Pinpoint the cell where the given text exists, returning its [X, Y] midpoint coordinate. 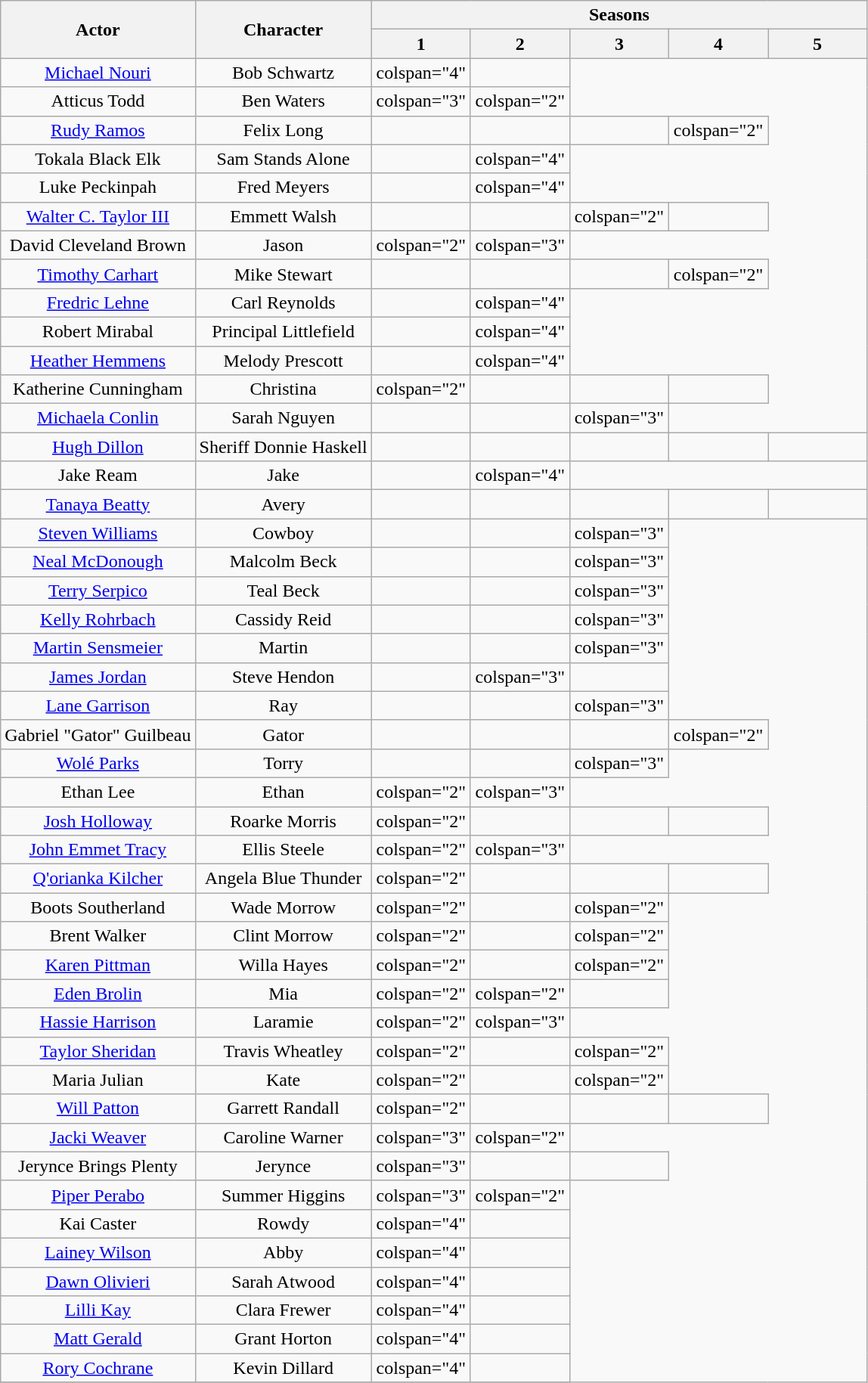
Will Patton [98, 1109]
Summer Higgins [283, 1195]
Jacki Weaver [98, 1137]
Jake [283, 476]
Kai Caster [98, 1223]
Abby [283, 1252]
Steven Williams [98, 533]
Carl Reynolds [283, 302]
Sarah Atwood [283, 1282]
Robert Mirabal [98, 331]
Grant Horton [283, 1339]
Kate [283, 1080]
Ethan Lee [98, 792]
Martin [283, 648]
1 [420, 44]
Lane Garrison [98, 705]
Wolé Parks [98, 763]
Sheriff Donnie Haskell [283, 447]
Kevin Dillard [283, 1368]
Seasons [618, 15]
Ellis Steele [283, 850]
Character [283, 29]
Ray [283, 705]
Mike Stewart [283, 274]
Matt Gerald [98, 1339]
Clint Morrow [283, 936]
Dawn Olivieri [98, 1282]
Karen Pittman [98, 965]
Gabriel "Gator" Guilbeau [98, 734]
Jake Ream [98, 476]
3 [618, 44]
Ethan [283, 792]
Laramie [283, 1022]
Clara Frewer [283, 1310]
Principal Littlefield [283, 331]
Katherine Cunningham [98, 389]
Fredric Lehne [98, 302]
Luke Peckinpah [98, 188]
Travis Wheatley [283, 1051]
Jerynce Brings Plenty [98, 1166]
Michael Nouri [98, 73]
Rudy Ramos [98, 130]
5 [818, 44]
Jerynce [283, 1166]
Sarah Nguyen [283, 418]
Atticus Todd [98, 101]
Josh Holloway [98, 820]
Roarke Morris [283, 820]
Tokala Black Elk [98, 159]
Eden Brolin [98, 994]
4 [718, 44]
Tanaya Beatty [98, 504]
Walter C. Taylor III [98, 216]
Q'orianka Kilcher [98, 879]
Kelly Rohrbach [98, 619]
Rory Cochrane [98, 1368]
John Emmet Tracy [98, 850]
Hassie Harrison [98, 1022]
Brent Walker [98, 936]
Malcolm Beck [283, 562]
Heather Hemmens [98, 361]
Boots Southerland [98, 907]
Gator [283, 734]
Fred Meyers [283, 188]
Mia [283, 994]
Actor [98, 29]
Maria Julian [98, 1080]
James Jordan [98, 677]
Taylor Sheridan [98, 1051]
Wade Morrow [283, 907]
Rowdy [283, 1223]
Lainey Wilson [98, 1252]
Felix Long [283, 130]
David Cleveland Brown [98, 245]
Hugh Dillon [98, 447]
Teal Beck [283, 591]
Timothy Carhart [98, 274]
Garrett Randall [283, 1109]
Cassidy Reid [283, 619]
Caroline Warner [283, 1137]
Ben Waters [283, 101]
Steve Hendon [283, 677]
Emmett Walsh [283, 216]
Bob Schwartz [283, 73]
Piper Perabo [98, 1195]
Jason [283, 245]
Michaela Conlin [98, 418]
Sam Stands Alone [283, 159]
2 [520, 44]
Avery [283, 504]
Lilli Kay [98, 1310]
Neal McDonough [98, 562]
Willa Hayes [283, 965]
Angela Blue Thunder [283, 879]
Terry Serpico [98, 591]
Christina [283, 389]
Torry [283, 763]
Cowboy [283, 533]
Melody Prescott [283, 361]
Martin Sensmeier [98, 648]
